Determine the [x, y] coordinate at the center of the cell enclosing the given text.  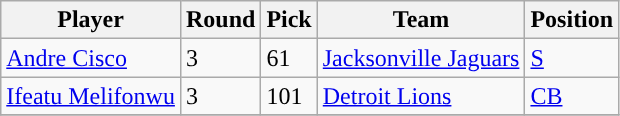
Ifeatu Melifonwu [91, 96]
Position [572, 20]
61 [289, 58]
Jacksonville Jaguars [421, 58]
CB [572, 96]
Andre Cisco [91, 58]
S [572, 58]
Detroit Lions [421, 96]
101 [289, 96]
Player [91, 20]
Pick [289, 20]
Team [421, 20]
Round [220, 20]
